From the cell containing the given text, extract its center point as (x, y) coordinate. 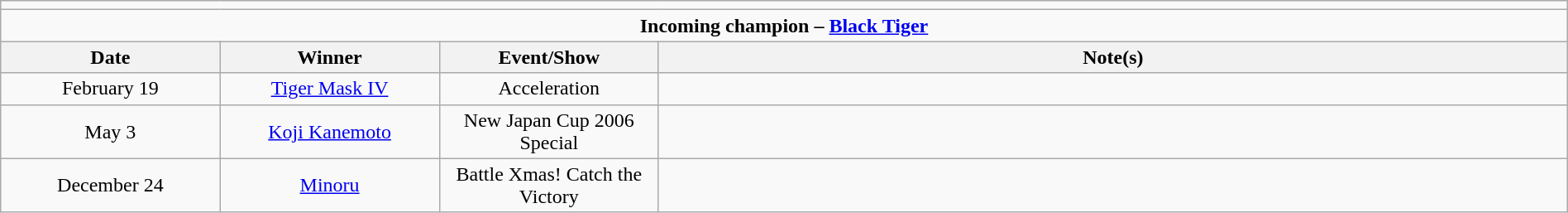
December 24 (111, 186)
Tiger Mask IV (329, 89)
Event/Show (549, 57)
Battle Xmas! Catch the Victory (549, 186)
Koji Kanemoto (329, 131)
Minoru (329, 186)
Note(s) (1113, 57)
Winner (329, 57)
New Japan Cup 2006 Special (549, 131)
February 19 (111, 89)
Acceleration (549, 89)
Incoming champion – Black Tiger (784, 26)
Date (111, 57)
May 3 (111, 131)
